Return [x, y] of the center of cell containing provided text 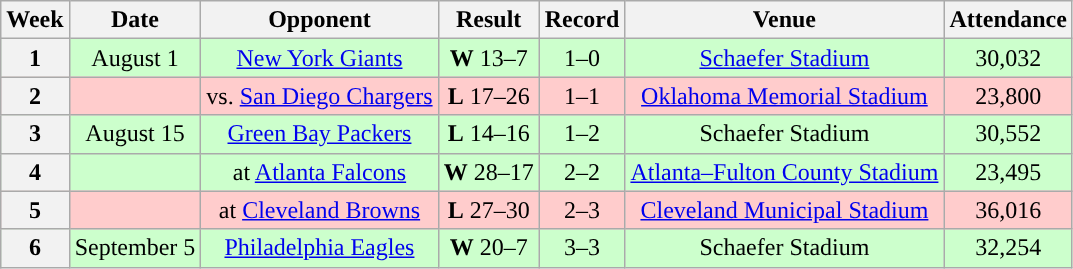
2 [35, 96]
Opponent [320, 20]
August 15 [135, 134]
Cleveland Municipal Stadium [784, 210]
Venue [784, 20]
at Cleveland Browns [320, 210]
32,254 [1008, 248]
4 [35, 172]
at Atlanta Falcons [320, 172]
Attendance [1008, 20]
W 20–7 [488, 248]
30,552 [1008, 134]
30,032 [1008, 58]
L 17–26 [488, 96]
1–2 [582, 134]
Result [488, 20]
New York Giants [320, 58]
2–2 [582, 172]
August 1 [135, 58]
6 [35, 248]
23,495 [1008, 172]
1 [35, 58]
Philadelphia Eagles [320, 248]
W 13–7 [488, 58]
2–3 [582, 210]
vs. San Diego Chargers [320, 96]
3 [35, 134]
Week [35, 20]
Atlanta–Fulton County Stadium [784, 172]
36,016 [1008, 210]
Green Bay Packers [320, 134]
L 27–30 [488, 210]
Oklahoma Memorial Stadium [784, 96]
Date [135, 20]
W 28–17 [488, 172]
1–0 [582, 58]
23,800 [1008, 96]
1–1 [582, 96]
September 5 [135, 248]
5 [35, 210]
Record [582, 20]
L 14–16 [488, 134]
3–3 [582, 248]
